Determine the (X, Y) coordinate at the center of the cell enclosing the given text.  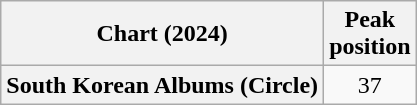
Peakposition (370, 34)
South Korean Albums (Circle) (162, 85)
Chart (2024) (162, 34)
37 (370, 85)
